Return the (X, Y) coordinate for the center point of the cell that contains the specified text.  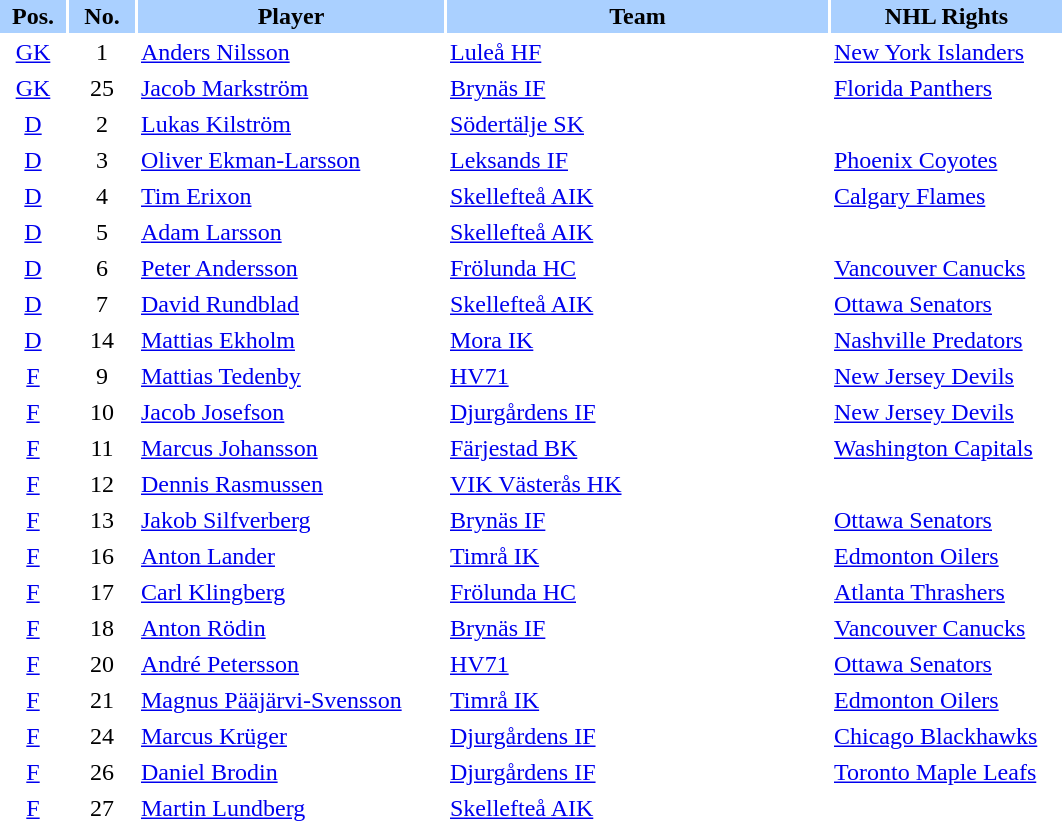
Mora IK (638, 340)
Jacob Markström (291, 88)
Jacob Josefson (291, 412)
New York Islanders (946, 52)
17 (102, 592)
Chicago Blackhawks (946, 736)
Anders Nilsson (291, 52)
1 (102, 52)
Atlanta Thrashers (946, 592)
Lukas Kilström (291, 124)
Peter Andersson (291, 268)
5 (102, 232)
Washington Capitals (946, 448)
David Rundblad (291, 304)
Team (638, 16)
Anton Lander (291, 556)
Oliver Ekman-Larsson (291, 160)
Florida Panthers (946, 88)
Jakob Silfverberg (291, 520)
Mattias Ekholm (291, 340)
16 (102, 556)
Nashville Predators (946, 340)
Adam Larsson (291, 232)
4 (102, 196)
14 (102, 340)
Daniel Brodin (291, 772)
Phoenix Coyotes (946, 160)
Pos. (33, 16)
9 (102, 376)
7 (102, 304)
Mattias Tedenby (291, 376)
20 (102, 664)
24 (102, 736)
3 (102, 160)
NHL Rights (946, 16)
21 (102, 700)
18 (102, 628)
Södertälje SK (638, 124)
Calgary Flames (946, 196)
Marcus Krüger (291, 736)
Tim Erixon (291, 196)
2 (102, 124)
Anton Rödin (291, 628)
13 (102, 520)
Carl Klingberg (291, 592)
10 (102, 412)
No. (102, 16)
Leksands IF (638, 160)
Luleå HF (638, 52)
11 (102, 448)
Färjestad BK (638, 448)
Magnus Pääjärvi-Svensson (291, 700)
André Petersson (291, 664)
Dennis Rasmussen (291, 484)
Marcus Johansson (291, 448)
Player (291, 16)
25 (102, 88)
Toronto Maple Leafs (946, 772)
26 (102, 772)
12 (102, 484)
6 (102, 268)
VIK Västerås HK (638, 484)
